Detect which cell encompasses the target text, then output its (x, y) center coordinate. 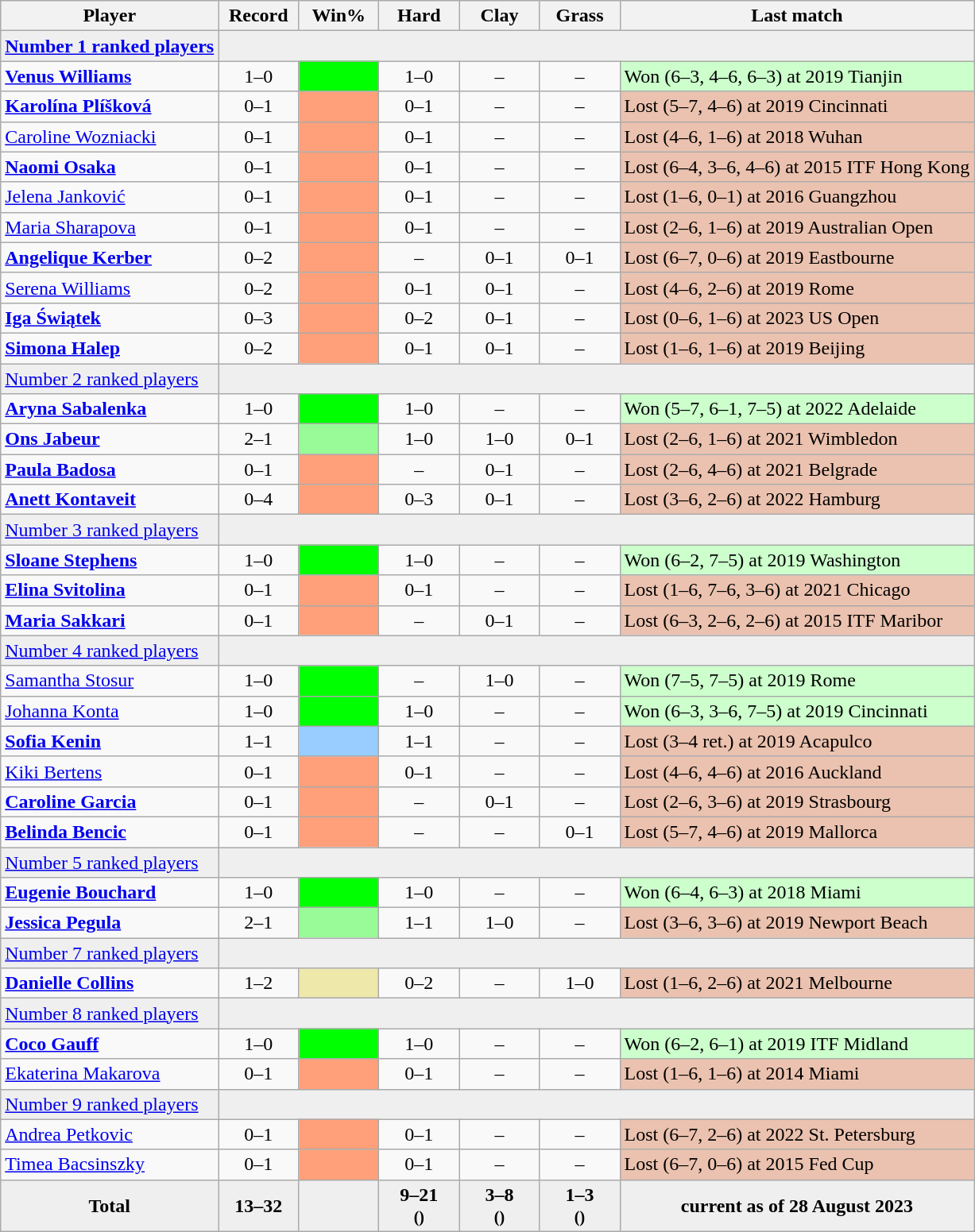
Kiki Bertens (110, 771)
Jessica Pegula (110, 923)
Won (6–2, 7–5) at 2019 Washington (797, 560)
Won (6–3, 4–6, 6–3) at 2019 Tianjin (797, 76)
Number 3 ranked players (110, 530)
Hard (420, 16)
Elina Svitolina (110, 590)
Naomi Osaka (110, 167)
Lost (0–6, 1–6) at 2023 US Open (797, 318)
Lost (4–6, 2–6) at 2019 Rome (797, 288)
Sloane Stephens (110, 560)
Win% (339, 16)
Won (5–7, 6–1, 7–5) at 2022 Adelaide (797, 409)
Sofia Kenin (110, 741)
Aryna Sabalenka (110, 409)
Lost (3–6, 2–6) at 2022 Hamburg (797, 500)
Number 1 ranked players (110, 46)
Andrea Petkovic (110, 1134)
Lost (2–6, 1–6) at 2021 Wimbledon (797, 439)
Caroline Garcia (110, 801)
Grass (580, 16)
Karolína Plíšková (110, 106)
13–32 (259, 1206)
Lost (4–6, 1–6) at 2018 Wuhan (797, 137)
Lost (6–3, 2–6, 2–6) at 2015 ITF Maribor (797, 620)
Lost (5–7, 4–6) at 2019 Mallorca (797, 832)
Ekaterina Makarova (110, 1074)
Simona Halep (110, 348)
Lost (6–7, 0–6) at 2015 Fed Cup (797, 1164)
Maria Sakkari (110, 620)
Danielle Collins (110, 983)
1–2 (259, 983)
0–4 (259, 500)
Last match (797, 16)
1–3 () (580, 1206)
Eugenie Bouchard (110, 893)
Samantha Stosur (110, 681)
Lost (6–4, 3–6, 4–6) at 2015 ITF Hong Kong (797, 167)
9–21 () (420, 1206)
Lost (2–6, 4–6) at 2021 Belgrade (797, 469)
Lost (5–7, 4–6) at 2019 Cincinnati (797, 106)
Belinda Bencic (110, 832)
Lost (1–6, 7–6, 3–6) at 2021 Chicago (797, 590)
Clay (499, 16)
Anett Kontaveit (110, 500)
Number 5 ranked players (110, 862)
Johanna Konta (110, 711)
Ons Jabeur (110, 439)
Lost (4–6, 4–6) at 2016 Auckland (797, 771)
Number 9 ranked players (110, 1104)
Lost (6–7, 0–6) at 2019 Eastbourne (797, 257)
Won (6–4, 6–3) at 2018 Miami (797, 893)
Lost (2–6, 3–6) at 2019 Strasbourg (797, 801)
Jelena Janković (110, 197)
Won (6–2, 6–1) at 2019 ITF Midland (797, 1044)
Venus Williams (110, 76)
current as of 28 August 2023 (797, 1206)
Lost (1–6, 1–6) at 2019 Beijing (797, 348)
Timea Bacsinszky (110, 1164)
Lost (1–6, 1–6) at 2014 Miami (797, 1074)
Serena Williams (110, 288)
3–8 () (499, 1206)
Paula Badosa (110, 469)
Total (110, 1206)
Lost (1–6, 0–1) at 2016 Guangzhou (797, 197)
Player (110, 16)
Won (6–3, 3–6, 7–5) at 2019 Cincinnati (797, 711)
Angelique Kerber (110, 257)
Record (259, 16)
Won (7–5, 7–5) at 2019 Rome (797, 681)
Lost (1–6, 2–6) at 2021 Melbourne (797, 983)
Maria Sharapova (110, 227)
Number 2 ranked players (110, 379)
Lost (3–4 ret.) at 2019 Acapulco (797, 741)
Number 4 ranked players (110, 651)
Lost (2–6, 1–6) at 2019 Australian Open (797, 227)
Iga Świątek (110, 318)
Number 8 ranked players (110, 1014)
Coco Gauff (110, 1044)
Caroline Wozniacki (110, 137)
Lost (6–7, 2–6) at 2022 St. Petersburg (797, 1134)
Lost (3–6, 3–6) at 2019 Newport Beach (797, 923)
Number 7 ranked players (110, 953)
